Output the (x, y) coordinate of the center of the cell containing the given text.  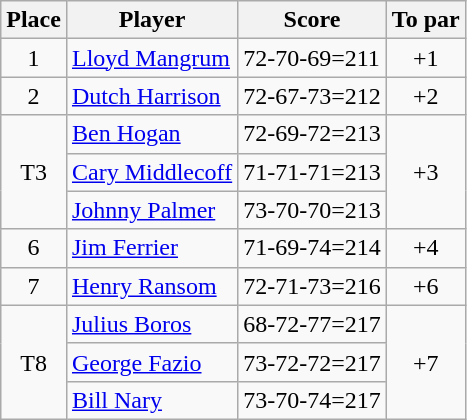
1 (34, 58)
+6 (426, 286)
71-69-74=214 (312, 248)
+4 (426, 248)
Johnny Palmer (152, 210)
72-69-72=213 (312, 134)
Score (312, 20)
7 (34, 286)
73-70-74=217 (312, 400)
73-70-70=213 (312, 210)
+2 (426, 96)
Player (152, 20)
71-71-71=213 (312, 172)
Ben Hogan (152, 134)
Jim Ferrier (152, 248)
Bill Nary (152, 400)
Henry Ransom (152, 286)
Lloyd Mangrum (152, 58)
2 (34, 96)
72-71-73=216 (312, 286)
68-72-77=217 (312, 324)
T8 (34, 362)
+7 (426, 362)
72-70-69=211 (312, 58)
Cary Middlecoff (152, 172)
Place (34, 20)
Dutch Harrison (152, 96)
73-72-72=217 (312, 362)
George Fazio (152, 362)
+3 (426, 172)
72-67-73=212 (312, 96)
6 (34, 248)
T3 (34, 172)
Julius Boros (152, 324)
To par (426, 20)
+1 (426, 58)
